Find where the given text appears and provide that cell's center as (x, y) coordinate. 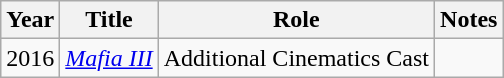
Notes (469, 20)
2016 (30, 58)
Additional Cinematics Cast (296, 58)
Year (30, 20)
Title (109, 20)
Mafia III (109, 58)
Role (296, 20)
